Locate the cell with the specified text and output its [x, y] center coordinate. 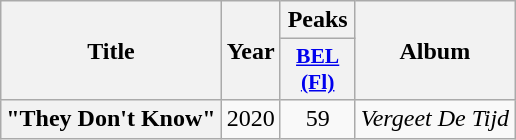
Year [250, 50]
59 [318, 119]
Title [111, 50]
BEL (Fl) [318, 70]
"They Don't Know" [111, 119]
Vergeet De Tijd [434, 119]
Peaks [318, 20]
Album [434, 50]
2020 [250, 119]
